Identify which cell holds the provided text, then report its (X, Y) central coordinate. 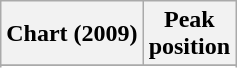
Peakposition (189, 34)
Chart (2009) (72, 34)
